Capture the cell that displays the provided text and extract its [x, y] central coordinate. 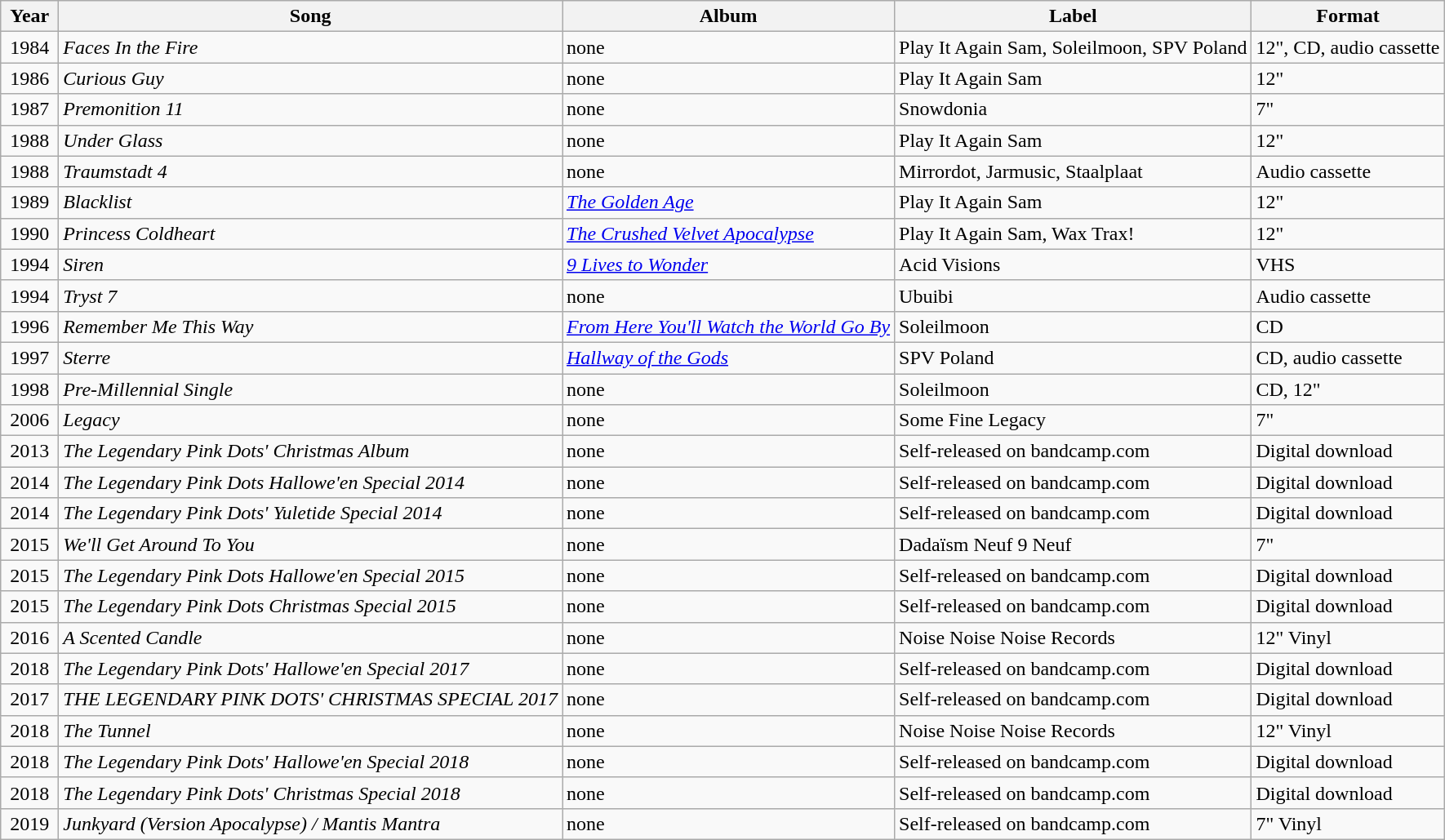
Curious Guy [310, 78]
Faces In the Fire [310, 47]
The Legendary Pink Dots Christmas Special 2015 [310, 607]
Acid Visions [1073, 264]
We'll Get Around To You [310, 544]
The Tunnel [310, 731]
Junkyard (Version Apocalypse) / Mantis Mantra [310, 824]
Blacklist [310, 202]
CD, 12" [1348, 389]
Album [728, 16]
9 Lives to Wonder [728, 264]
The Legendary Pink Dots' Yuletide Special 2014 [310, 513]
VHS [1348, 264]
The Legendary Pink Dots' Hallowe'en Special 2017 [310, 669]
The Golden Age [728, 202]
Traumstadt 4 [310, 171]
Play It Again Sam, Wax Trax! [1073, 233]
2017 [29, 700]
Song [310, 16]
Label [1073, 16]
The Legendary Pink Dots Hallowe'en Special 2015 [310, 576]
2006 [29, 420]
Some Fine Legacy [1073, 420]
Mirrordot, Jarmusic, Staalplaat [1073, 171]
1987 [29, 109]
The Legendary Pink Dots' Christmas Album [310, 451]
Snowdonia [1073, 109]
THE LEGENDARY PINK DOTS' CHRISTMAS SPECIAL 2017 [310, 700]
The Legendary Pink Dots Hallowe'en Special 2014 [310, 482]
2013 [29, 451]
Hallway of the Gods [728, 358]
The Legendary Pink Dots' Hallowe'en Special 2018 [310, 762]
Princess Coldheart [310, 233]
1989 [29, 202]
1997 [29, 358]
The Crushed Velvet Apocalypse [728, 233]
A Scented Candle [310, 638]
CD [1348, 327]
Siren [310, 264]
Tryst 7 [310, 296]
Under Glass [310, 140]
Ubuibi [1073, 296]
2019 [29, 824]
Format [1348, 16]
Premonition 11 [310, 109]
CD, audio cassette [1348, 358]
Remember Me This Way [310, 327]
1984 [29, 47]
1986 [29, 78]
From Here You'll Watch the World Go By [728, 327]
Play It Again Sam, Soleilmoon, SPV Poland [1073, 47]
SPV Poland [1073, 358]
Legacy [310, 420]
Sterre [310, 358]
Pre-Millennial Single [310, 389]
1990 [29, 233]
2016 [29, 638]
7" Vinyl [1348, 824]
12", CD, audio cassette [1348, 47]
1996 [29, 327]
The Legendary Pink Dots' Christmas Special 2018 [310, 793]
1998 [29, 389]
Year [29, 16]
Dadaïsm Neuf 9 Neuf [1073, 544]
